Identify which cell holds the provided text, then report its [x, y] central coordinate. 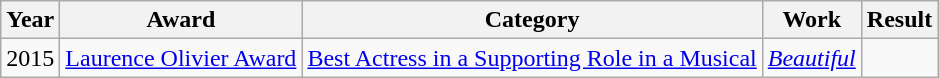
Beautiful [812, 58]
Category [532, 20]
Year [30, 20]
Result [899, 20]
2015 [30, 58]
Best Actress in a Supporting Role in a Musical [532, 58]
Award [181, 20]
Laurence Olivier Award [181, 58]
Work [812, 20]
